Return (X, Y) of the center of cell containing provided text 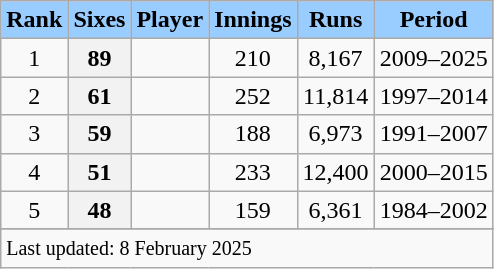
8,167 (336, 58)
210 (253, 58)
1984–2002 (434, 210)
Innings (253, 20)
Period (434, 20)
61 (100, 96)
2 (34, 96)
159 (253, 210)
51 (100, 172)
6,361 (336, 210)
1997–2014 (434, 96)
Player (170, 20)
Sixes (100, 20)
4 (34, 172)
48 (100, 210)
12,400 (336, 172)
3 (34, 134)
59 (100, 134)
89 (100, 58)
188 (253, 134)
233 (253, 172)
252 (253, 96)
5 (34, 210)
11,814 (336, 96)
Last updated: 8 February 2025 (247, 248)
6,973 (336, 134)
2000–2015 (434, 172)
1 (34, 58)
Runs (336, 20)
Rank (34, 20)
2009–2025 (434, 58)
1991–2007 (434, 134)
